For the text-containing cell, return its midpoint in [x, y] coordinate format. 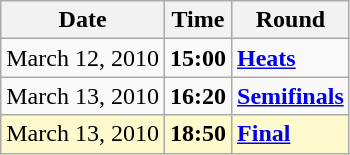
16:20 [198, 96]
18:50 [198, 134]
15:00 [198, 58]
Heats [291, 58]
Final [291, 134]
Semifinals [291, 96]
March 12, 2010 [83, 58]
Round [291, 20]
Time [198, 20]
Date [83, 20]
